Identify which cell holds the provided text, then report its [x, y] central coordinate. 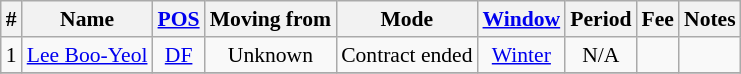
N/A [600, 55]
Moving from [270, 19]
Window [521, 19]
Lee Boo-Yeol [88, 55]
Notes [710, 19]
# [12, 19]
Contract ended [406, 55]
Unknown [270, 55]
Winter [521, 55]
Period [600, 19]
1 [12, 55]
Name [88, 19]
Fee [657, 19]
Mode [406, 19]
POS [179, 19]
DF [179, 55]
